Return the (x, y) coordinate for the center point of the cell that contains the specified text.  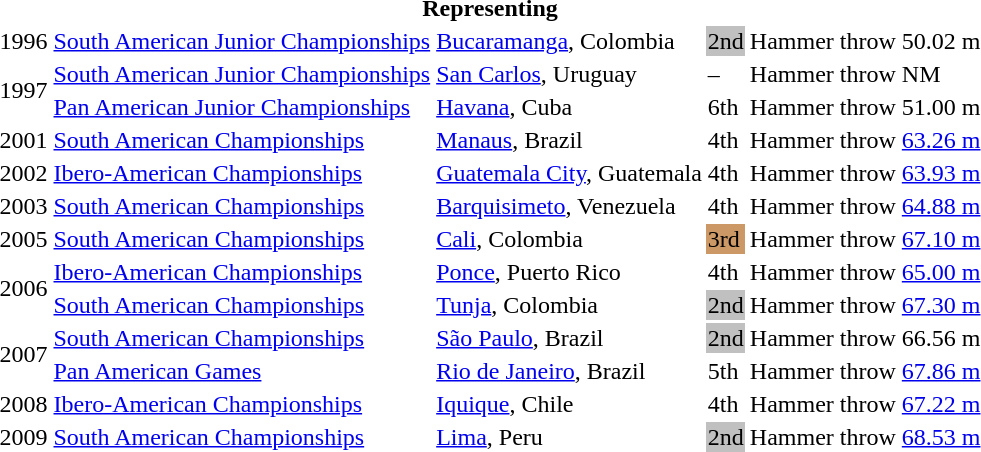
Guatemala City, Guatemala (570, 173)
Havana, Cuba (570, 107)
Ponce, Puerto Rico (570, 272)
São Paulo, Brazil (570, 338)
Bucaramanga, Colombia (570, 41)
Barquisimeto, Venezuela (570, 206)
Rio de Janeiro, Brazil (570, 371)
San Carlos, Uruguay (570, 74)
Cali, Colombia (570, 239)
6th (726, 107)
– (726, 74)
3rd (726, 239)
5th (726, 371)
Pan American Games (242, 371)
Tunja, Colombia (570, 305)
Manaus, Brazil (570, 140)
Iquique, Chile (570, 404)
Pan American Junior Championships (242, 107)
Lima, Peru (570, 437)
